Capture the cell that displays the provided text and extract its (X, Y) central coordinate. 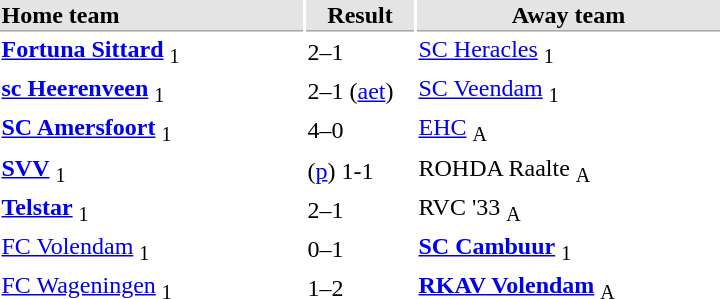
SC Amersfoort 1 (152, 131)
4–0 (360, 131)
ROHDA Raalte A (568, 170)
Telstar 1 (152, 210)
Away team (568, 16)
sc Heerenveen 1 (152, 92)
(p) 1-1 (360, 170)
Home team (152, 16)
SVV 1 (152, 170)
Result (360, 16)
RVC '33 A (568, 210)
SC Cambuur 1 (568, 249)
0–1 (360, 249)
SC Veendam 1 (568, 92)
FC Volendam 1 (152, 249)
EHC A (568, 131)
2–1 (aet) (360, 92)
SC Heracles 1 (568, 52)
Fortuna Sittard 1 (152, 52)
